Return [x, y] of the center of cell containing provided text 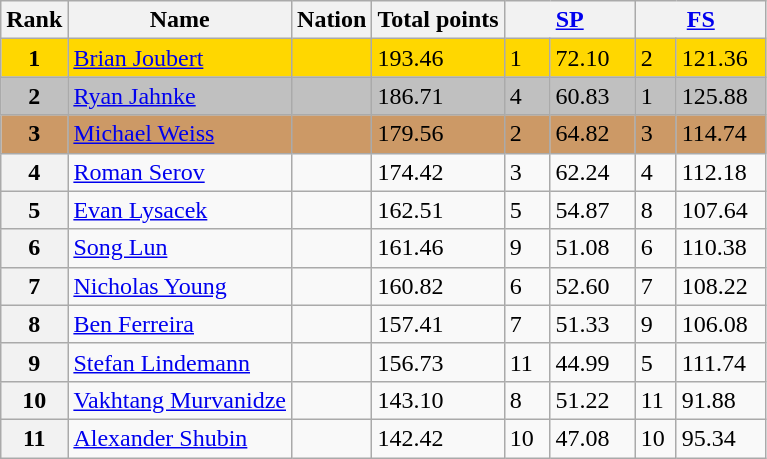
Stefan Lindemann [180, 362]
52.60 [592, 286]
54.87 [592, 210]
62.24 [592, 172]
44.99 [592, 362]
SP [570, 20]
162.51 [438, 210]
157.41 [438, 324]
Brian Joubert [180, 58]
Song Lun [180, 248]
Nicholas Young [180, 286]
111.74 [721, 362]
Ben Ferreira [180, 324]
Roman Serov [180, 172]
110.38 [721, 248]
51.22 [592, 400]
Vakhtang Murvanidze [180, 400]
114.74 [721, 134]
108.22 [721, 286]
64.82 [592, 134]
186.71 [438, 96]
193.46 [438, 58]
60.83 [592, 96]
Total points [438, 20]
Ryan Jahnke [180, 96]
106.08 [721, 324]
121.36 [721, 58]
160.82 [438, 286]
51.33 [592, 324]
125.88 [721, 96]
91.88 [721, 400]
161.46 [438, 248]
Nation [332, 20]
179.56 [438, 134]
Name [180, 20]
174.42 [438, 172]
Alexander Shubin [180, 438]
142.42 [438, 438]
51.08 [592, 248]
156.73 [438, 362]
72.10 [592, 58]
Michael Weiss [180, 134]
95.34 [721, 438]
143.10 [438, 400]
Evan Lysacek [180, 210]
FS [700, 20]
Rank [34, 20]
112.18 [721, 172]
107.64 [721, 210]
47.08 [592, 438]
